Detect which cell encompasses the target text, then output its [x, y] center coordinate. 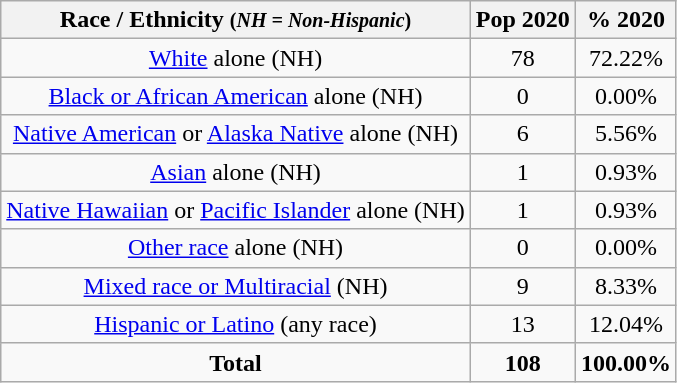
Black or African American alone (NH) [236, 96]
12.04% [626, 324]
Hispanic or Latino (any race) [236, 324]
% 2020 [626, 20]
Asian alone (NH) [236, 172]
Native Hawaiian or Pacific Islander alone (NH) [236, 210]
13 [522, 324]
108 [522, 362]
Race / Ethnicity (NH = Non-Hispanic) [236, 20]
Pop 2020 [522, 20]
White alone (NH) [236, 58]
9 [522, 286]
8.33% [626, 286]
100.00% [626, 362]
78 [522, 58]
Native American or Alaska Native alone (NH) [236, 134]
72.22% [626, 58]
5.56% [626, 134]
6 [522, 134]
Mixed race or Multiracial (NH) [236, 286]
Total [236, 362]
Other race alone (NH) [236, 248]
